Return [X, Y] of the center of cell containing provided text 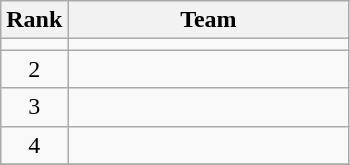
Rank [34, 20]
4 [34, 145]
2 [34, 69]
3 [34, 107]
Team [208, 20]
